Search for the cell housing the specified text and yield its [x, y] center coordinate. 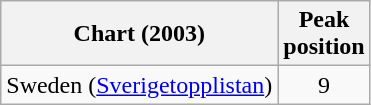
Sweden (Sverigetopplistan) [140, 85]
Peakposition [324, 34]
Chart (2003) [140, 34]
9 [324, 85]
